Return the (X, Y) coordinate for the center point of the cell that contains the specified text.  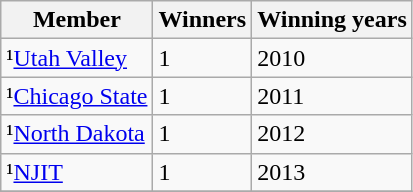
Winning years (332, 20)
¹Chicago State (77, 96)
2013 (332, 172)
¹Utah Valley (77, 58)
2010 (332, 58)
¹North Dakota (77, 134)
¹NJIT (77, 172)
2011 (332, 96)
Member (77, 20)
2012 (332, 134)
Winners (202, 20)
